Pinpoint the cell where the given text exists, returning its [X, Y] midpoint coordinate. 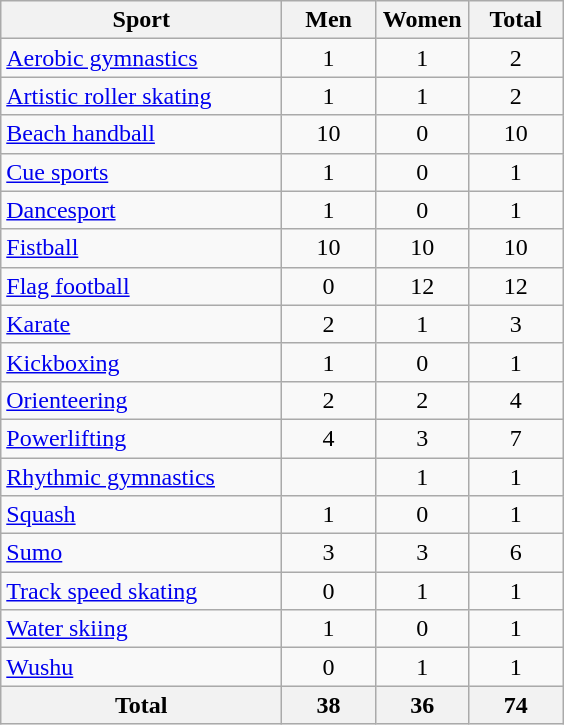
74 [516, 705]
38 [329, 705]
Artistic roller skating [142, 96]
Track speed skating [142, 591]
Orienteering [142, 400]
7 [516, 438]
Sport [142, 20]
Men [329, 20]
Aerobic gymnastics [142, 58]
36 [422, 705]
Cue sports [142, 172]
Dancesport [142, 210]
Beach handball [142, 134]
Powerlifting [142, 438]
Squash [142, 515]
Wushu [142, 667]
Sumo [142, 553]
Flag football [142, 286]
6 [516, 553]
Women [422, 20]
Kickboxing [142, 362]
Fistball [142, 248]
Water skiing [142, 629]
Rhythmic gymnastics [142, 477]
Karate [142, 324]
